Output the (X, Y) coordinate of the center of the cell containing the given text.  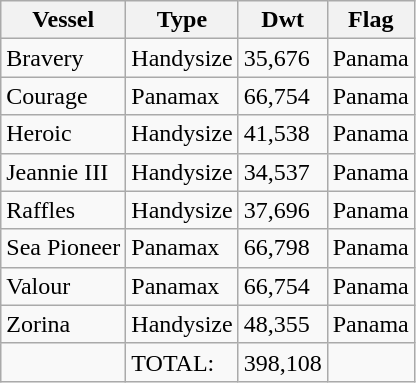
34,537 (282, 172)
Dwt (282, 20)
Zorina (64, 324)
Flag (370, 20)
Valour (64, 286)
398,108 (282, 362)
Sea Pioneer (64, 248)
37,696 (282, 210)
Vessel (64, 20)
Jeannie III (64, 172)
41,538 (282, 134)
Courage (64, 96)
Type (182, 20)
Bravery (64, 58)
TOTAL: (182, 362)
35,676 (282, 58)
Heroic (64, 134)
48,355 (282, 324)
Raffles (64, 210)
66,798 (282, 248)
